Determine the (x, y) coordinate at the center of the cell enclosing the given text.  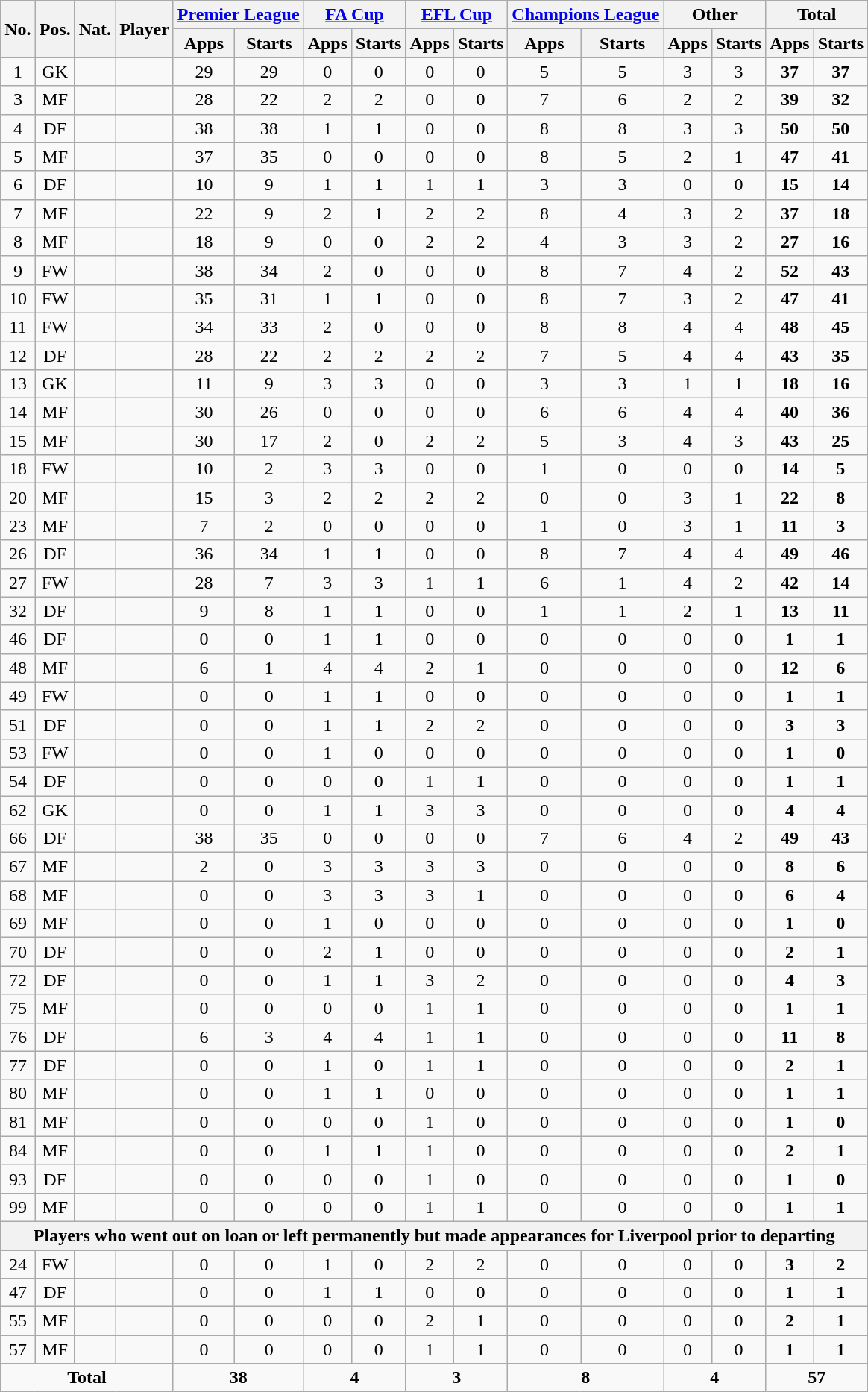
67 (18, 867)
Other (714, 15)
75 (18, 1009)
76 (18, 1037)
Nat. (95, 29)
45 (840, 327)
99 (18, 1207)
EFL Cup (456, 15)
70 (18, 952)
Pos. (55, 29)
72 (18, 980)
Champions League (586, 15)
77 (18, 1065)
66 (18, 838)
40 (790, 413)
20 (18, 498)
42 (790, 583)
68 (18, 895)
54 (18, 781)
80 (18, 1094)
17 (270, 441)
Premier League (239, 15)
39 (790, 100)
31 (270, 298)
93 (18, 1179)
81 (18, 1122)
FA Cup (355, 15)
51 (18, 724)
62 (18, 809)
55 (18, 1321)
Players who went out on loan or left permanently but made appearances for Liverpool prior to departing (434, 1235)
No. (18, 29)
Player (145, 29)
53 (18, 753)
84 (18, 1150)
24 (18, 1264)
69 (18, 924)
25 (840, 441)
23 (18, 526)
52 (790, 270)
33 (270, 327)
